Return [x, y] of the center of cell containing provided text 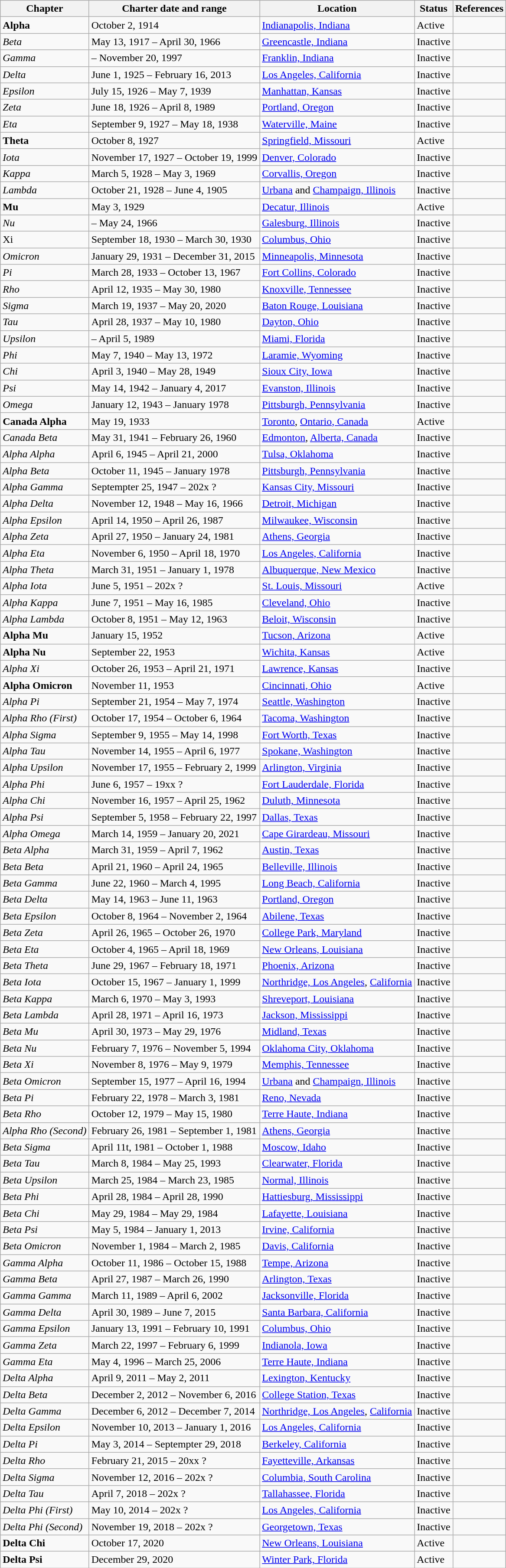
October 11, 1986 – October 15, 1988 [174, 1263]
Beta Kappa [45, 998]
Wichita, Kansas [337, 652]
Long Beach, California [337, 883]
Normal, Illinois [337, 1180]
Jacksonville, Florida [337, 1296]
April 27, 1987 – March 26, 1990 [174, 1279]
Phi [45, 355]
December 2, 2012 – November 6, 2016 [174, 1395]
Tempe, Arizona [337, 1263]
March 5, 1928 – May 3, 1969 [174, 173]
May 4, 1996 – March 25, 2006 [174, 1362]
June 22, 1960 – March 4, 1995 [174, 883]
January 15, 1952 [174, 636]
April 30, 1989 – June 7, 2015 [174, 1312]
October 8, 1927 [174, 140]
Cincinnati, Ohio [337, 685]
Beta Upsilon [45, 1180]
Sioux City, Iowa [337, 372]
Alpha Epsilon [45, 520]
Hattiesburg, Mississippi [337, 1196]
College Park, Maryland [337, 932]
April 21, 1960 – April 24, 1965 [174, 867]
Jackson, Mississippi [337, 1015]
Alpha Rho (First) [45, 718]
September 21, 1954 – May 7, 1974 [174, 701]
Cape Girardeau, Missouri [337, 834]
Alpha Xi [45, 668]
January 13, 1991 – February 10, 1991 [174, 1329]
Greencastle, Indiana [337, 42]
Alpha Alpha [45, 454]
May 13, 1917 – April 30, 1966 [174, 42]
Psi [45, 388]
Alpha Theta [45, 570]
May 10, 2014 – 202x ? [174, 1510]
April 14, 1950 – April 26, 1987 [174, 520]
Alpha Zeta [45, 537]
Beta Theta [45, 965]
Omicron [45, 256]
Delta Phi (First) [45, 1510]
Manhattan, Kansas [337, 91]
Location [337, 9]
Omega [45, 404]
Canada Beta [45, 437]
April 7, 2018 – 202x ? [174, 1493]
Dallas, Texas [337, 817]
Alpha Tau [45, 751]
January 12, 1943 – January 1978 [174, 404]
Beta Tau [45, 1164]
Santa Barbara, California [337, 1312]
Delta Gamma [45, 1411]
Delta Psi [45, 1560]
Beta Psi [45, 1229]
April 28, 1971 – April 16, 1973 [174, 1015]
May 31, 1941 – February 26, 1960 [174, 437]
September 5, 1958 – February 22, 1997 [174, 817]
Alpha Upsilon [45, 768]
Alpha Rho (Second) [45, 1131]
Beta Nu [45, 1048]
March 31, 1951 – January 1, 1978 [174, 570]
Beta Epsilon [45, 916]
April 27, 1950 – January 24, 1981 [174, 537]
Alpha Lambda [45, 619]
November 1, 1984 – March 2, 1985 [174, 1246]
October 4, 1965 – April 18, 1969 [174, 949]
April 28, 1984 – April 28, 1990 [174, 1196]
Delta Beta [45, 1395]
Beloit, Wisconsin [337, 619]
Franklin, Indiana [337, 58]
October 17, 1954 – October 6, 1964 [174, 718]
May 5, 1984 – January 1, 2013 [174, 1229]
Gamma Eta [45, 1362]
May 29, 1984 – May 29, 1984 [174, 1213]
Winter Park, Florida [337, 1560]
– April 5, 1989 [174, 339]
Alpha Beta [45, 470]
Denver, Colorado [337, 157]
February 7, 1976 – November 5, 1994 [174, 1048]
November 6, 1950 – April 18, 1970 [174, 553]
Fort Collins, Colorado [337, 273]
Irvine, California [337, 1229]
Fort Worth, Texas [337, 735]
Chi [45, 372]
Canada Alpha [45, 421]
Delta Rho [45, 1460]
November 17, 1955 – February 2, 1999 [174, 768]
Alpha Psi [45, 817]
Lafayette, Louisiana [337, 1213]
June 18, 1926 – April 8, 1989 [174, 108]
Davis, California [337, 1246]
November 16, 1957 – April 25, 1962 [174, 801]
April 11t, 1981 – October 1, 1988 [174, 1147]
Rho [45, 289]
Gamma Zeta [45, 1345]
February 26, 1981 – September 1, 1981 [174, 1131]
Cleveland, Ohio [337, 603]
Status [434, 9]
September 9, 1927 – May 18, 1938 [174, 124]
Austin, Texas [337, 850]
May 3, 1929 [174, 207]
Xi [45, 240]
April 9, 2011 – May 2, 2011 [174, 1378]
March 25, 1984 – March 23, 1985 [174, 1180]
September 22, 1953 [174, 652]
Sigma [45, 306]
Delta Tau [45, 1493]
Mu [45, 207]
Delta [45, 75]
Nu [45, 223]
November 11, 1953 [174, 685]
Alpha Omicron [45, 685]
– May 24, 1966 [174, 223]
Beta Beta [45, 867]
Delta Phi (Second) [45, 1526]
Moscow, Idaho [337, 1147]
Belleville, Illinois [337, 867]
Beta Eta [45, 949]
Georgetown, Texas [337, 1526]
Beta Phi [45, 1196]
Delta Pi [45, 1444]
Beta Delta [45, 900]
Delta Epsilon [45, 1428]
Beta Lambda [45, 1015]
November 12, 1948 – May 16, 1966 [174, 504]
Beta Zeta [45, 932]
April 28, 1937 – May 10, 1980 [174, 322]
November 12, 2016 – 202x ? [174, 1477]
Septempter 25, 1947 – 202x ? [174, 487]
Baton Rouge, Louisiana [337, 306]
Waterville, Maine [337, 124]
Delta Sigma [45, 1477]
Reno, Nevada [337, 1098]
Indianola, Iowa [337, 1345]
Alpha Omega [45, 834]
October 8, 1951 – May 12, 1963 [174, 619]
Beta Rho [45, 1114]
October 12, 1979 – May 15, 1980 [174, 1114]
November 10, 2013 – January 1, 2016 [174, 1428]
May 7, 1940 – May 13, 1972 [174, 355]
October 2, 1914 [174, 25]
Tau [45, 322]
Alpha Nu [45, 652]
Clearwater, Florida [337, 1164]
Charter date and range [174, 9]
June 1, 1925 – February 16, 2013 [174, 75]
Zeta [45, 108]
Indianapolis, Indiana [337, 25]
Dayton, Ohio [337, 322]
Toronto, Ontario, Canada [337, 421]
Corvallis, Oregon [337, 173]
March 28, 1933 – October 13, 1967 [174, 273]
March 19, 1937 – May 20, 2020 [174, 306]
Upsilon [45, 339]
May 19, 1933 [174, 421]
March 22, 1997 – February 6, 1999 [174, 1345]
February 22, 1978 – March 3, 1981 [174, 1098]
March 8, 1984 – May 25, 1993 [174, 1164]
Alpha Chi [45, 801]
Shreveport, Louisiana [337, 998]
Milwaukee, Wisconsin [337, 520]
April 26, 1965 – October 26, 1970 [174, 932]
Beta Mu [45, 1032]
November 19, 2018 – 202x ? [174, 1526]
Beta Gamma [45, 883]
Beta Pi [45, 1098]
Alpha Sigma [45, 735]
Alpha Kappa [45, 603]
Oklahoma City, Oklahoma [337, 1048]
Evanston, Illinois [337, 388]
Beta Alpha [45, 850]
March 14, 1959 – January 20, 2021 [174, 834]
December 6, 2012 – December 7, 2014 [174, 1411]
Midland, Texas [337, 1032]
Memphis, Tennessee [337, 1065]
July 15, 1926 – May 7, 1939 [174, 91]
Lambda [45, 190]
Springfield, Missouri [337, 140]
Tucson, Arizona [337, 636]
Duluth, Minnesota [337, 801]
Tallahassee, Florida [337, 1493]
Alpha Mu [45, 636]
Chapter [45, 9]
Alpha Phi [45, 784]
Abilene, Texas [337, 916]
Decatur, Illinois [337, 207]
Spokane, Washington [337, 751]
Berkeley, California [337, 1444]
Gamma Alpha [45, 1263]
March 31, 1959 – April 7, 1962 [174, 850]
Arlington, Virginia [337, 768]
Iota [45, 157]
Gamma Delta [45, 1312]
Beta Sigma [45, 1147]
April 3, 1940 – May 28, 1949 [174, 372]
October 15, 1967 – January 1, 1999 [174, 982]
May 14, 1942 – January 4, 2017 [174, 388]
St. Louis, Missouri [337, 586]
Alpha Delta [45, 504]
Albuquerque, New Mexico [337, 570]
Delta Chi [45, 1543]
March 11, 1989 – April 6, 2002 [174, 1296]
Galesburg, Illinois [337, 223]
Alpha Gamma [45, 487]
Gamma Beta [45, 1279]
Seattle, Washington [337, 701]
Detroit, Michigan [337, 504]
Minneapolis, Minnesota [337, 256]
Phoenix, Arizona [337, 965]
Lexington, Kentucky [337, 1378]
Edmonton, Alberta, Canada [337, 437]
October 21, 1928 – June 4, 1905 [174, 190]
April 6, 1945 – April 21, 2000 [174, 454]
October 17, 2020 [174, 1543]
Fort Lauderdale, Florida [337, 784]
Beta [45, 42]
September 9, 1955 – May 14, 1998 [174, 735]
Arlington, Texas [337, 1279]
Laramie, Wyoming [337, 355]
Epsilon [45, 91]
Eta [45, 124]
Knoxville, Tennessee [337, 289]
Miami, Florida [337, 339]
June 29, 1967 – February 18, 1971 [174, 965]
Alpha [45, 25]
College Station, Texas [337, 1395]
Alpha Pi [45, 701]
Kansas City, Missouri [337, 487]
September 15, 1977 – April 16, 1994 [174, 1081]
Kappa [45, 173]
September 18, 1930 – March 30, 1930 [174, 240]
May 14, 1963 – June 11, 1963 [174, 900]
October 26, 1953 – April 21, 1971 [174, 668]
Gamma Gamma [45, 1296]
Gamma Epsilon [45, 1329]
October 11, 1945 – January 1978 [174, 470]
April 12, 1935 – May 30, 1980 [174, 289]
Theta [45, 140]
November 14, 1955 – April 6, 1977 [174, 751]
Alpha Eta [45, 553]
Gamma [45, 58]
March 6, 1970 – May 3, 1993 [174, 998]
Alpha Iota [45, 586]
Beta Xi [45, 1065]
– November 20, 1997 [174, 58]
Beta Iota [45, 982]
Fayetteville, Arkansas [337, 1460]
December 29, 2020 [174, 1560]
References [480, 9]
Tulsa, Oklahoma [337, 454]
November 8, 1976 – May 9, 1979 [174, 1065]
November 17, 1927 – October 19, 1999 [174, 157]
May 3, 2014 – Septempter 29, 2018 [174, 1444]
Lawrence, Kansas [337, 668]
Tacoma, Washington [337, 718]
June 5, 1951 – 202x ? [174, 586]
June 6, 1957 – 19xx ? [174, 784]
Pi [45, 273]
Columbia, South Carolina [337, 1477]
Delta Alpha [45, 1378]
June 7, 1951 – May 16, 1985 [174, 603]
April 30, 1973 – May 29, 1976 [174, 1032]
Beta Chi [45, 1213]
February 21, 2015 – 20xx ? [174, 1460]
January 29, 1931 – December 31, 2015 [174, 256]
October 8, 1964 – November 2, 1964 [174, 916]
